From the cell containing the given text, extract its center point as (X, Y) coordinate. 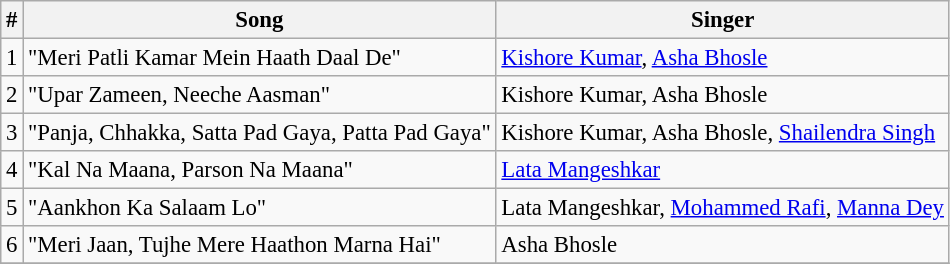
5 (12, 208)
1 (12, 58)
"Meri Patli Kamar Mein Haath Daal De" (260, 58)
6 (12, 245)
"Kal Na Maana, Parson Na Maana" (260, 170)
"Meri Jaan, Tujhe Mere Haathon Marna Hai" (260, 245)
Kishore Kumar, Asha Bhosle, Shailendra Singh (722, 133)
"Aankhon Ka Salaam Lo" (260, 208)
Lata Mangeshkar (722, 170)
"Upar Zameen, Neeche Aasman" (260, 95)
# (12, 20)
Asha Bhosle (722, 245)
Lata Mangeshkar, Mohammed Rafi, Manna Dey (722, 208)
4 (12, 170)
Song (260, 20)
2 (12, 95)
3 (12, 133)
"Panja, Chhakka, Satta Pad Gaya, Patta Pad Gaya" (260, 133)
Singer (722, 20)
